Identify which cell holds the provided text, then report its (x, y) central coordinate. 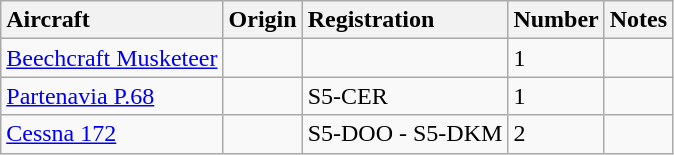
Origin (262, 20)
Cessna 172 (112, 134)
Number (556, 20)
S5-DOO - S5-DKM (405, 134)
S5-CER (405, 96)
Beechcraft Musketeer (112, 58)
Notes (638, 20)
Registration (405, 20)
Partenavia P.68 (112, 96)
Aircraft (112, 20)
2 (556, 134)
